Determine the [x, y] coordinate at the center of the cell enclosing the given text.  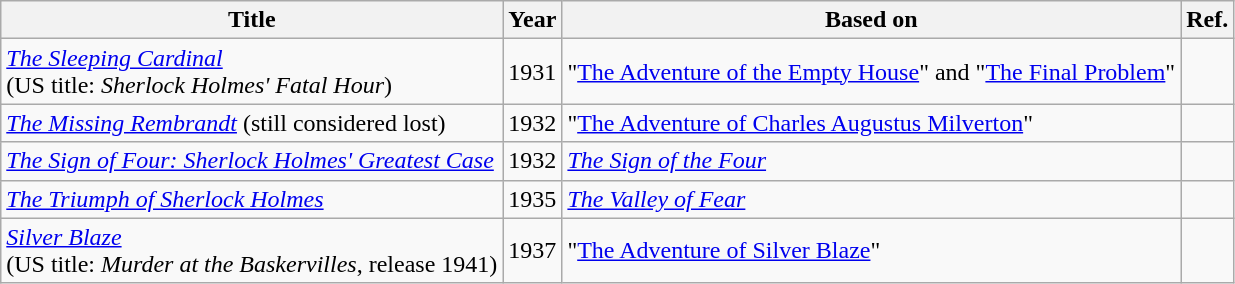
The Valley of Fear [872, 199]
Ref. [1208, 20]
The Triumph of Sherlock Holmes [252, 199]
Title [252, 20]
Based on [872, 20]
Year [532, 20]
The Sleeping Cardinal (US title: Sherlock Holmes' Fatal Hour) [252, 72]
1937 [532, 250]
1931 [532, 72]
"The Adventure of Silver Blaze" [872, 250]
1935 [532, 199]
Silver Blaze (US title: Murder at the Baskervilles, release 1941) [252, 250]
The Sign of the Four [872, 161]
"The Adventure of Charles Augustus Milverton" [872, 123]
The Sign of Four: Sherlock Holmes' Greatest Case [252, 161]
The Missing Rembrandt (still considered lost) [252, 123]
"The Adventure of the Empty House" and "The Final Problem" [872, 72]
